From the cell containing the given text, extract its center point as (x, y) coordinate. 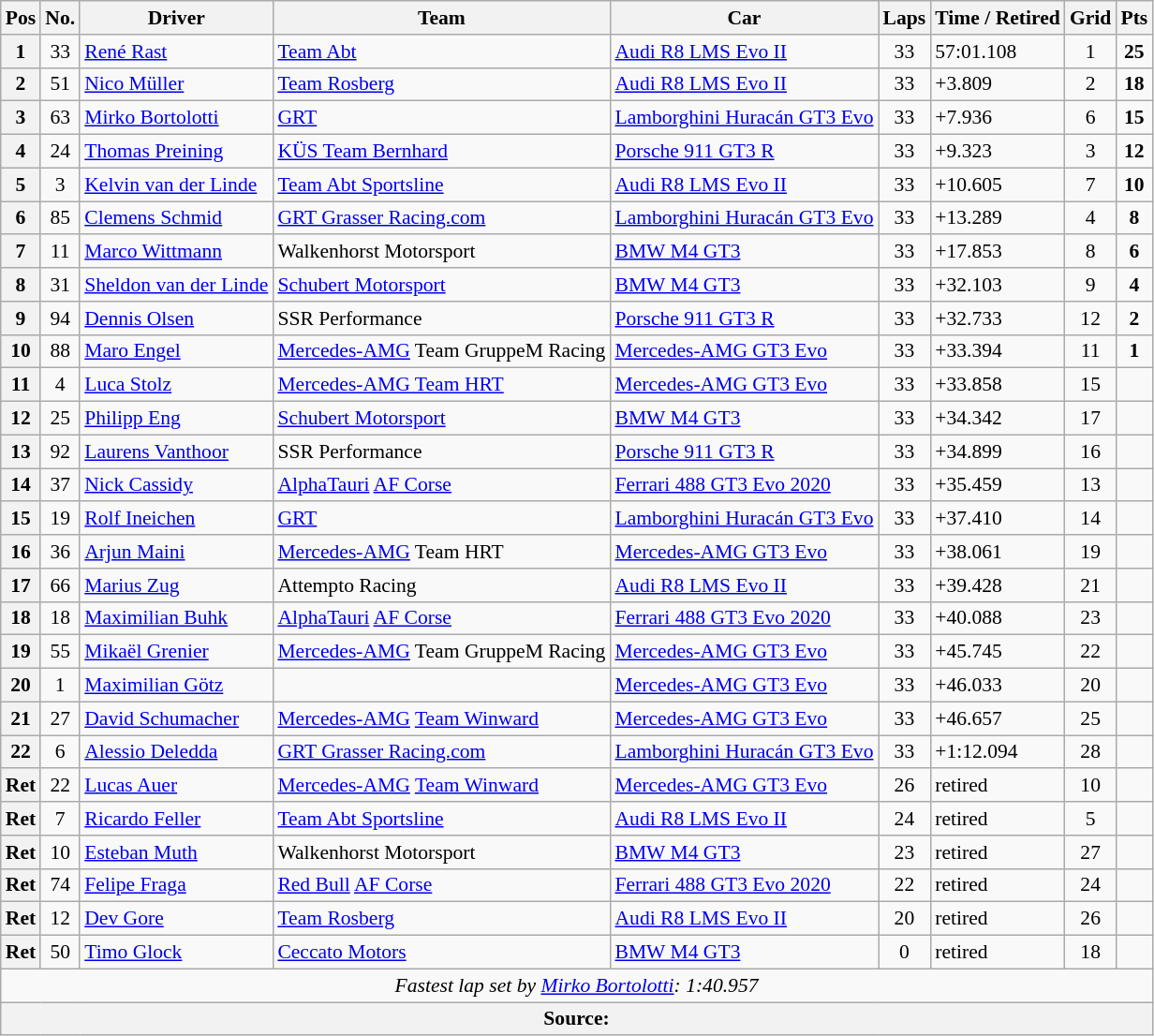
David Schumacher (176, 718)
+9.323 (998, 152)
Timo Glock (176, 953)
Driver (176, 18)
92 (60, 451)
Felipe Fraga (176, 885)
Kelvin van der Linde (176, 185)
51 (60, 84)
55 (60, 652)
Dev Gore (176, 919)
Dennis Olsen (176, 318)
Team Abt (441, 52)
0 (905, 953)
KÜS Team Bernhard (441, 152)
Clemens Schmid (176, 218)
Fastest lap set by Mirko Bortolotti: 1:40.957 (577, 985)
Nico Müller (176, 84)
+46.033 (998, 686)
Mikaël Grenier (176, 652)
36 (60, 552)
+33.858 (998, 385)
+17.853 (998, 252)
57:01.108 (998, 52)
Alessio Deledda (176, 752)
+13.289 (998, 218)
Luca Stolz (176, 385)
+38.061 (998, 552)
94 (60, 318)
+10.605 (998, 185)
31 (60, 285)
Mirko Bortolotti (176, 118)
74 (60, 885)
+40.088 (998, 618)
Source: (577, 1019)
Maro Engel (176, 351)
+35.459 (998, 485)
Rolf Ineichen (176, 519)
Nick Cassidy (176, 485)
+34.899 (998, 451)
Time / Retired (998, 18)
+7.936 (998, 118)
No. (60, 18)
+37.410 (998, 519)
63 (60, 118)
Red Bull AF Corse (441, 885)
+3.809 (998, 84)
Attempto Racing (441, 585)
Team (441, 18)
Ceccato Motors (441, 953)
+34.342 (998, 419)
+32.733 (998, 318)
37 (60, 485)
Marius Zug (176, 585)
28 (1090, 752)
Car (744, 18)
Ricardo Feller (176, 819)
+45.745 (998, 652)
Pts (1133, 18)
Laurens Vanthoor (176, 451)
Arjun Maini (176, 552)
Pos (21, 18)
Thomas Preining (176, 152)
+33.394 (998, 351)
66 (60, 585)
+46.657 (998, 718)
88 (60, 351)
+1:12.094 (998, 752)
Grid (1090, 18)
Esteban Muth (176, 852)
Marco Wittmann (176, 252)
Lucas Auer (176, 786)
Maximilian Buhk (176, 618)
Maximilian Götz (176, 686)
50 (60, 953)
Laps (905, 18)
Philipp Eng (176, 419)
+39.428 (998, 585)
85 (60, 218)
René Rast (176, 52)
Sheldon van der Linde (176, 285)
+32.103 (998, 285)
